Provide the [X, Y] coordinate of the cell's center where the given text is located.  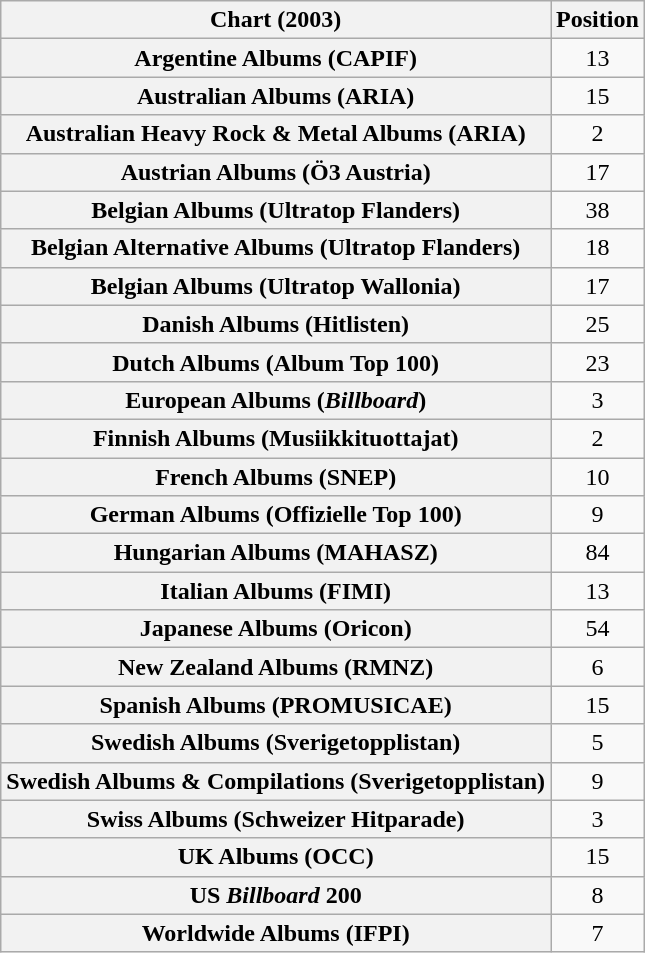
Swiss Albums (Schweizer Hitparade) [276, 819]
5 [598, 743]
Belgian Albums (Ultratop Wallonia) [276, 286]
UK Albums (OCC) [276, 857]
Australian Albums (ARIA) [276, 96]
Argentine Albums (CAPIF) [276, 58]
23 [598, 362]
38 [598, 210]
Position [598, 20]
Finnish Albums (Musiikkituottajat) [276, 438]
Swedish Albums & Compilations (Sverigetopplistan) [276, 781]
Austrian Albums (Ö3 Austria) [276, 172]
7 [598, 933]
French Albums (SNEP) [276, 477]
Belgian Albums (Ultratop Flanders) [276, 210]
Worldwide Albums (IFPI) [276, 933]
Japanese Albums (Oricon) [276, 629]
Dutch Albums (Album Top 100) [276, 362]
54 [598, 629]
Spanish Albums (PROMUSICAE) [276, 705]
Australian Heavy Rock & Metal Albums (ARIA) [276, 134]
Belgian Alternative Albums (Ultratop Flanders) [276, 248]
German Albums (Offizielle Top 100) [276, 515]
6 [598, 667]
Hungarian Albums (MAHASZ) [276, 553]
84 [598, 553]
10 [598, 477]
New Zealand Albums (RMNZ) [276, 667]
Chart (2003) [276, 20]
Italian Albums (FIMI) [276, 591]
US Billboard 200 [276, 895]
European Albums (Billboard) [276, 400]
18 [598, 248]
8 [598, 895]
Swedish Albums (Sverigetopplistan) [276, 743]
Danish Albums (Hitlisten) [276, 324]
25 [598, 324]
